Search for the cell housing the specified text and yield its (X, Y) center coordinate. 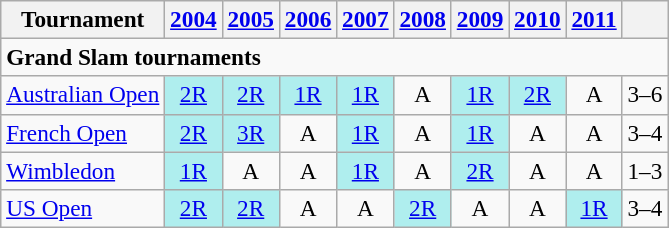
Wimbledon (83, 170)
Australian Open (83, 95)
2011 (594, 19)
2010 (538, 19)
2009 (480, 19)
3R (250, 133)
2007 (366, 19)
2005 (250, 19)
2004 (194, 19)
French Open (83, 133)
1–3 (645, 170)
Tournament (83, 19)
2008 (422, 19)
US Open (83, 208)
3–6 (645, 95)
Grand Slam tournaments (334, 57)
2006 (308, 19)
